Locate the cell with the specified text and output its [X, Y] center coordinate. 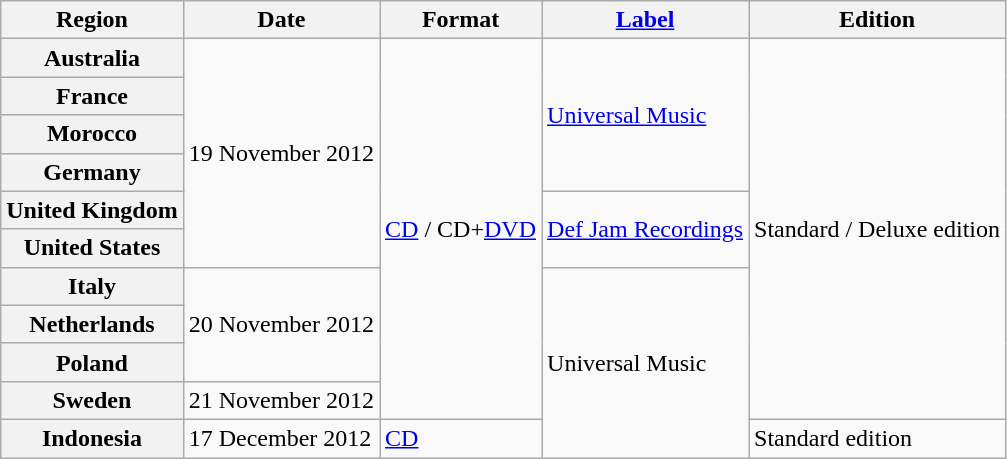
Edition [878, 20]
Label [646, 20]
17 December 2012 [281, 438]
CD [461, 438]
Indonesia [92, 438]
Standard edition [878, 438]
Italy [92, 286]
Format [461, 20]
United States [92, 248]
Region [92, 20]
United Kingdom [92, 210]
Germany [92, 172]
CD / CD+DVD [461, 230]
Australia [92, 58]
France [92, 96]
Morocco [92, 134]
Sweden [92, 400]
Date [281, 20]
Def Jam Recordings [646, 229]
21 November 2012 [281, 400]
19 November 2012 [281, 153]
20 November 2012 [281, 324]
Netherlands [92, 324]
Standard / Deluxe edition [878, 230]
Poland [92, 362]
